Extract the [x, y] coordinate from the center of the cell holding the provided text.  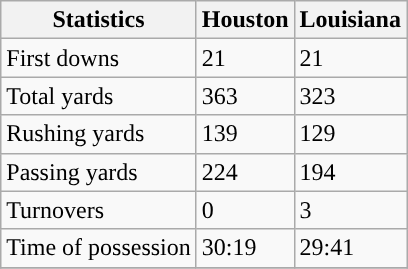
194 [350, 172]
Rushing yards [99, 134]
Houston [245, 20]
139 [245, 134]
323 [350, 96]
30:19 [245, 248]
224 [245, 172]
29:41 [350, 248]
Time of possession [99, 248]
363 [245, 96]
0 [245, 210]
3 [350, 210]
Statistics [99, 20]
Passing yards [99, 172]
Turnovers [99, 210]
Louisiana [350, 20]
First downs [99, 58]
129 [350, 134]
Total yards [99, 96]
